Locate the cell with the specified text and output its [X, Y] center coordinate. 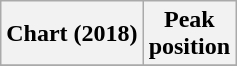
Peakposition [189, 34]
Chart (2018) [72, 34]
